Scan for the cell matching the given text and deliver its [x, y] coordinate at center. 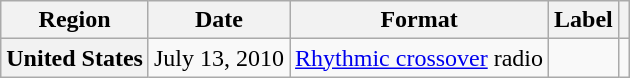
Format [420, 20]
Label [584, 20]
Rhythmic crossover radio [420, 58]
July 13, 2010 [218, 58]
Date [218, 20]
United States [75, 58]
Region [75, 20]
